From the cell containing the given text, extract its center point as (X, Y) coordinate. 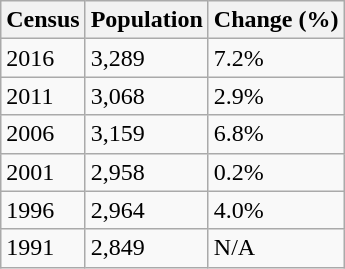
7.2% (276, 58)
2,958 (146, 172)
3,068 (146, 96)
2016 (43, 58)
1991 (43, 248)
3,159 (146, 134)
Population (146, 20)
2006 (43, 134)
1996 (43, 210)
4.0% (276, 210)
0.2% (276, 172)
2,964 (146, 210)
2.9% (276, 96)
3,289 (146, 58)
N/A (276, 248)
6.8% (276, 134)
2,849 (146, 248)
2001 (43, 172)
Change (%) (276, 20)
Census (43, 20)
2011 (43, 96)
